Scan for the cell matching the given text and deliver its [x, y] coordinate at center. 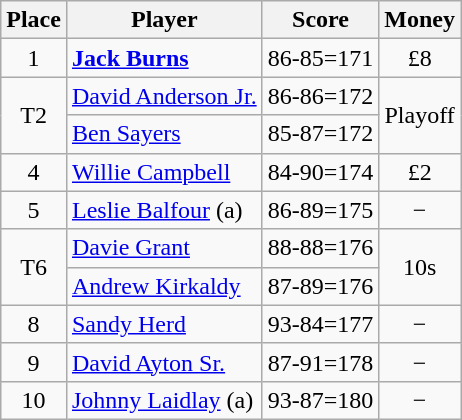
Leslie Balfour (a) [164, 210]
5 [34, 210]
87-89=176 [320, 286]
1 [34, 58]
Playoff [420, 115]
Willie Campbell [164, 172]
T2 [34, 115]
Ben Sayers [164, 134]
Sandy Herd [164, 324]
Player [164, 20]
86-85=171 [320, 58]
Money [420, 20]
Jack Burns [164, 58]
88-88=176 [320, 248]
86-86=172 [320, 96]
Place [34, 20]
Johnny Laidlay (a) [164, 400]
David Anderson Jr. [164, 96]
Andrew Kirkaldy [164, 286]
85-87=172 [320, 134]
10s [420, 267]
8 [34, 324]
10 [34, 400]
93-84=177 [320, 324]
93-87=180 [320, 400]
84-90=174 [320, 172]
4 [34, 172]
Score [320, 20]
T6 [34, 267]
86-89=175 [320, 210]
£8 [420, 58]
87-91=178 [320, 362]
Davie Grant [164, 248]
David Ayton Sr. [164, 362]
£2 [420, 172]
9 [34, 362]
